Scan for the cell matching the given text and deliver its [X, Y] coordinate at center. 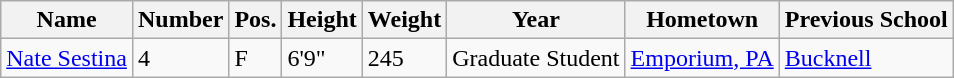
Weight [404, 20]
F [256, 58]
245 [404, 58]
Height [322, 20]
Nate Sestina [67, 58]
Name [67, 20]
Emporium, PA [702, 58]
6'9" [322, 58]
Previous School [866, 20]
Number [180, 20]
4 [180, 58]
Year [536, 20]
Bucknell [866, 58]
Graduate Student [536, 58]
Hometown [702, 20]
Pos. [256, 20]
